Find where the given text appears and provide that cell's center as [X, Y] coordinate. 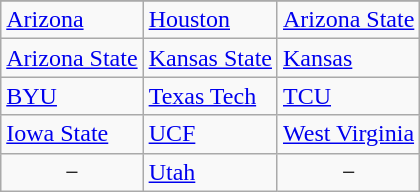
Kansas [348, 58]
Houston [210, 20]
Kansas State [210, 58]
Texas Tech [210, 96]
Utah [210, 172]
TCU [348, 96]
Arizona [72, 20]
BYU [72, 96]
UCF [210, 134]
Iowa State [72, 134]
West Virginia [348, 134]
